Extract the [x, y] coordinate from the center of the cell holding the provided text.  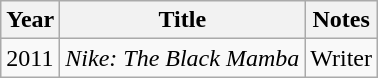
Writer [342, 58]
Notes [342, 20]
Nike: The Black Mamba [182, 58]
Year [30, 20]
2011 [30, 58]
Title [182, 20]
